Find where the given text appears and provide that cell's center as [X, Y] coordinate. 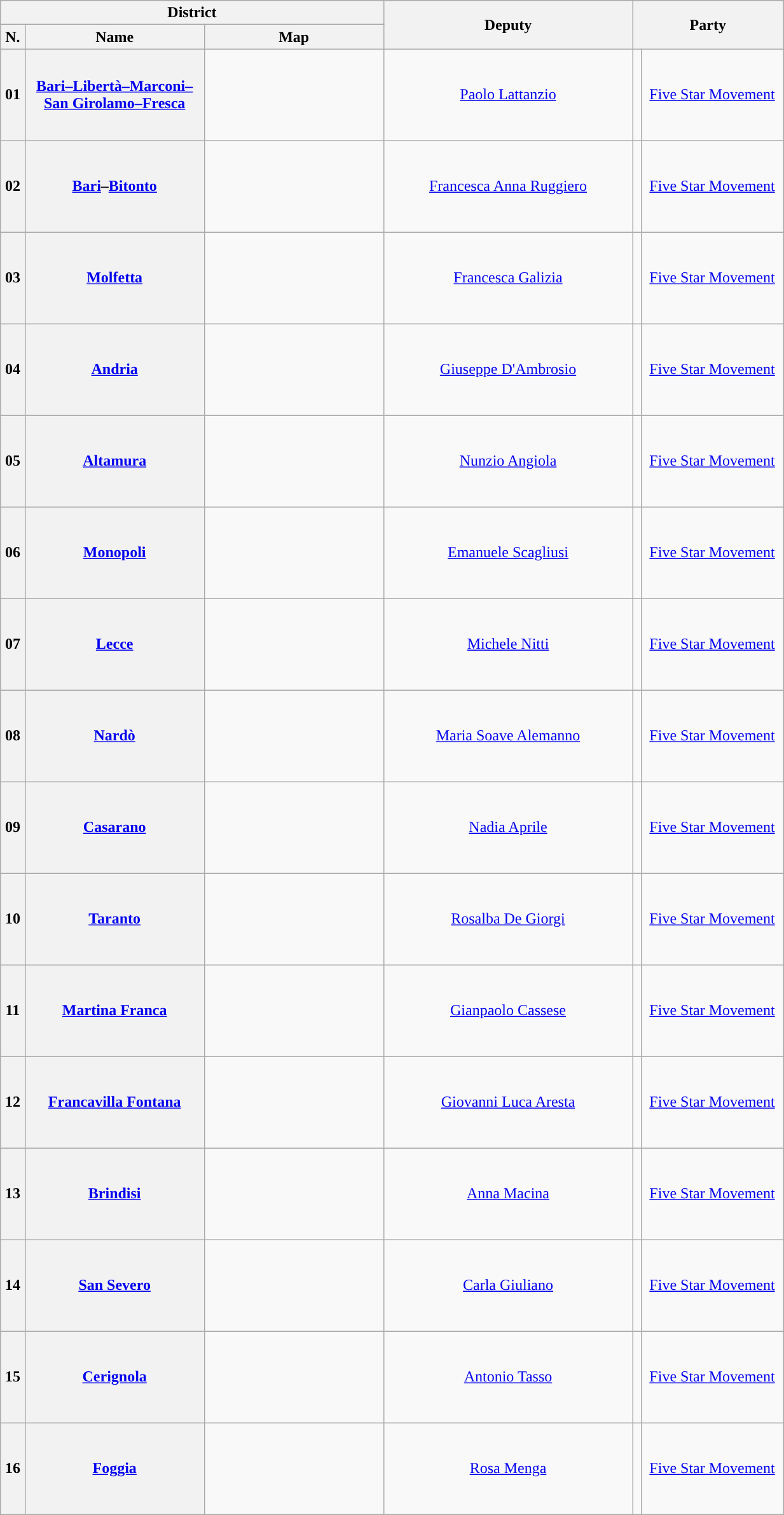
Cerignola [114, 1377]
Bari–Bitonto [114, 186]
15 [13, 1377]
Casarano [114, 827]
Giuseppe D'Ambrosio [508, 370]
09 [13, 827]
Map [294, 37]
Gianpaolo Cassese [508, 1011]
Martina Franca [114, 1011]
Brindisi [114, 1194]
05 [13, 461]
Bari–Libertà–Marconi–San Girolamo–Fresca [114, 95]
03 [13, 278]
04 [13, 370]
Paolo Lattanzio [508, 95]
Foggia [114, 1469]
11 [13, 1011]
Taranto [114, 919]
Altamura [114, 461]
Francavilla Fontana [114, 1102]
Antonio Tasso [508, 1377]
Rosa Menga [508, 1469]
Party [708, 25]
06 [13, 553]
08 [13, 736]
02 [13, 186]
14 [13, 1285]
01 [13, 95]
07 [13, 644]
10 [13, 919]
Lecce [114, 644]
Michele Nitti [508, 644]
District [192, 13]
Name [114, 37]
Emanuele Scagliusi [508, 553]
N. [13, 37]
Carla Giuliano [508, 1285]
Deputy [508, 25]
Andria [114, 370]
Maria Soave Alemanno [508, 736]
16 [13, 1469]
Giovanni Luca Aresta [508, 1102]
Nunzio Angiola [508, 461]
Monopoli [114, 553]
Francesca Galizia [508, 278]
13 [13, 1194]
Nardò [114, 736]
San Severo [114, 1285]
Nadia Aprile [508, 827]
Francesca Anna Ruggiero [508, 186]
Molfetta [114, 278]
Rosalba De Giorgi [508, 919]
12 [13, 1102]
Anna Macina [508, 1194]
